For the text-containing cell, return its midpoint in (x, y) coordinate format. 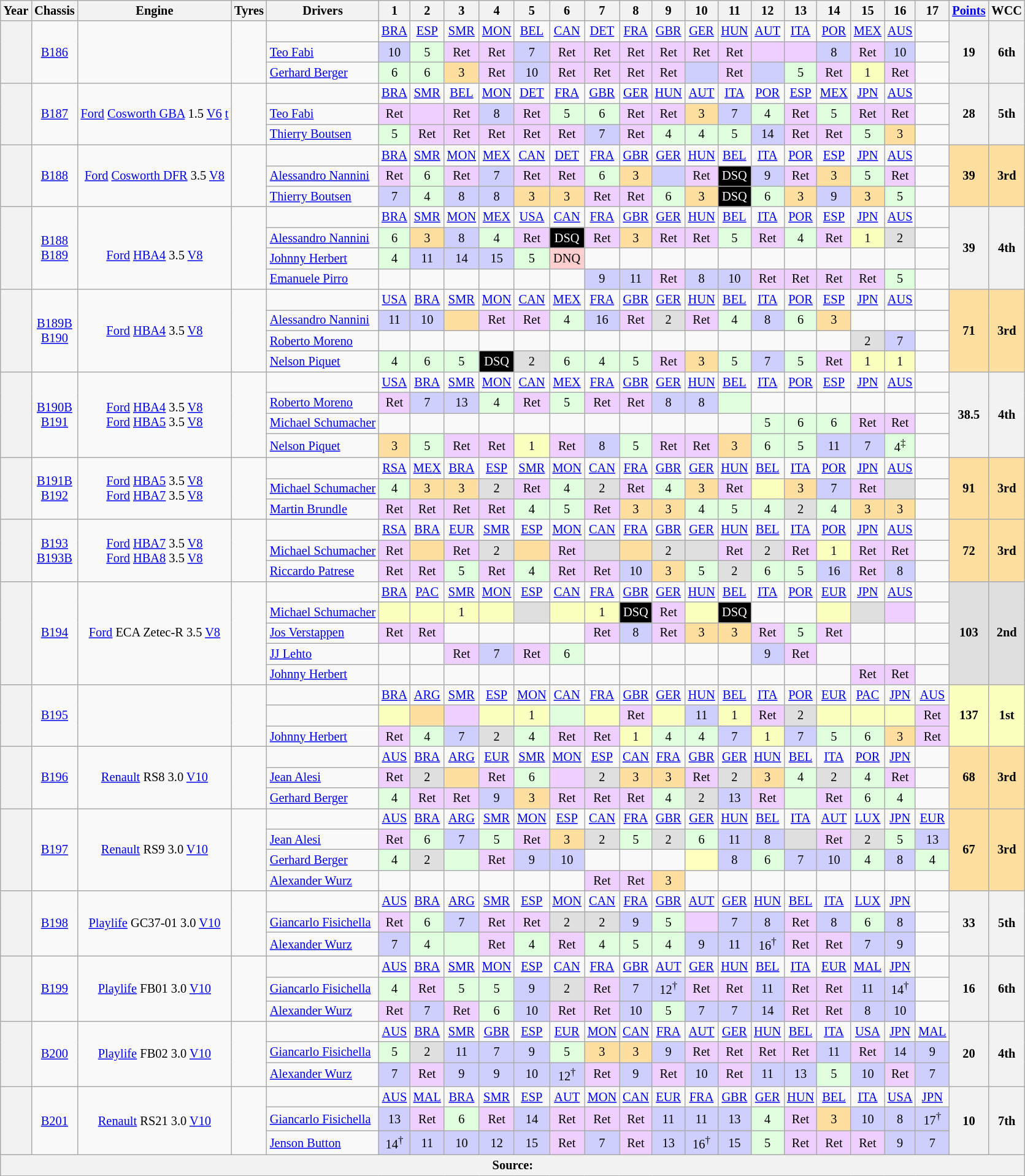
68 (969, 777)
Ford HBA5 3.5 V8Ford HBA7 3.5 V8 (155, 488)
B199 (54, 988)
B201 (54, 1121)
B195 (54, 715)
Ford Cosworth GBA 1.5 V6 t (155, 114)
Engine (155, 10)
B188B189 (54, 248)
91 (969, 488)
137 (969, 715)
Ford HBA7 3.5 V8Ford HBA8 3.5 V8 (155, 551)
Playlife FB02 3.0 V10 (155, 1053)
B191BB192 (54, 488)
28 (969, 114)
Year (16, 10)
B198 (54, 923)
Ford HBA4 3.5 V8Ford HBA5 3.5 V8 (155, 414)
72 (969, 551)
B189BB190 (54, 331)
Martin Brundle (323, 509)
B193B193B (54, 551)
Emanuele Pirro (323, 279)
17 (932, 10)
67 (969, 850)
Renault RS21 3.0 V10 (155, 1121)
4‡ (900, 445)
B194 (54, 633)
19 (969, 52)
38.5 (969, 414)
B190BB191 (54, 414)
Playlife GC37-01 3.0 V10 (155, 923)
B186 (54, 52)
33 (969, 923)
B197 (54, 850)
Tyres (249, 10)
WCC (1007, 10)
Source: (513, 1165)
Renault RS9 3.0 V10 (155, 850)
1st (1007, 715)
71 (969, 331)
B200 (54, 1053)
Points (969, 10)
103 (969, 633)
Playlife FB01 3.0 V10 (155, 988)
Ford ECA Zetec-R 3.5 V8 (155, 633)
B187 (54, 114)
Chassis (54, 10)
JJ Lehto (323, 654)
Drivers (323, 10)
Renault RS8 3.0 V10 (155, 777)
7th (1007, 1121)
B196 (54, 777)
DNQ (567, 258)
Riccardo Patrese (323, 571)
Jenson Button (323, 1143)
B188 (54, 175)
Ford Cosworth DFR 3.5 V8 (155, 175)
Jos Verstappen (323, 633)
20 (969, 1053)
17† (932, 1118)
2nd (1007, 633)
